Capture the cell that displays the provided text and extract its [X, Y] central coordinate. 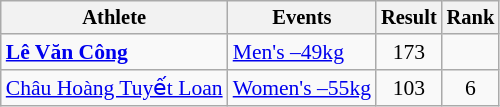
Athlete [114, 18]
6 [471, 88]
Women's –55kg [302, 88]
103 [409, 88]
Result [409, 18]
Lê Văn Công [114, 53]
173 [409, 53]
Men's –49kg [302, 53]
Châu Hoàng Tuyết Loan [114, 88]
Rank [471, 18]
Events [302, 18]
